Return the [X, Y] coordinate for the center point of the cell that contains the specified text.  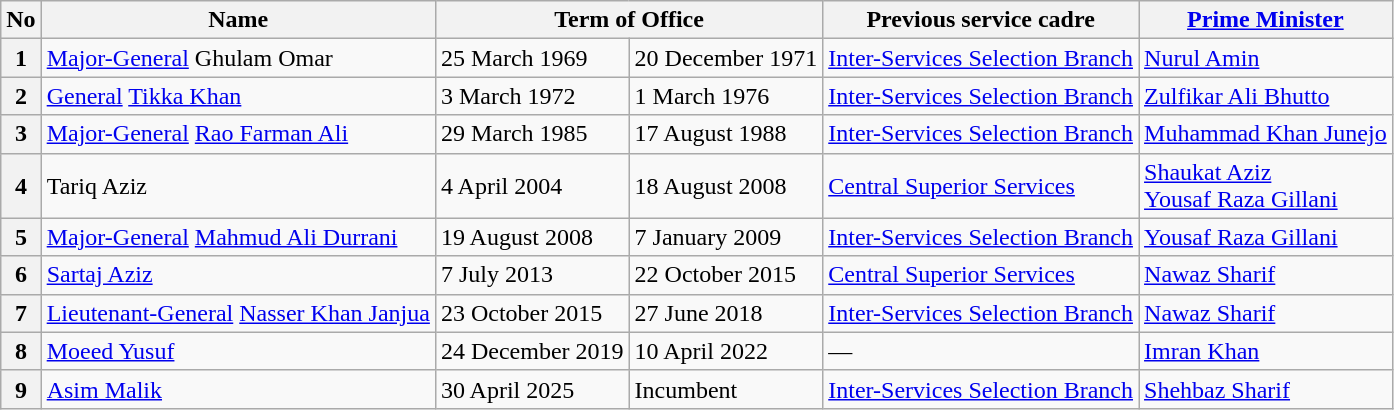
Prime Minister [1266, 20]
1 [21, 58]
Muhammad Khan Junejo [1266, 134]
30 April 2025 [532, 389]
2 [21, 96]
3 March 1972 [532, 96]
Major-General Rao Farman Ali [238, 134]
8 [21, 351]
Incumbent [726, 389]
1 March 1976 [726, 96]
3 [21, 134]
Sartaj Aziz [238, 275]
— [981, 351]
7 [21, 313]
Moeed Yusuf [238, 351]
General Tikka Khan [238, 96]
10 April 2022 [726, 351]
27 June 2018 [726, 313]
6 [21, 275]
Previous service cadre [981, 20]
24 December 2019 [532, 351]
9 [21, 389]
20 December 1971 [726, 58]
Imran Khan [1266, 351]
Name [238, 20]
7 January 2009 [726, 237]
Shaukat AzizYousaf Raza Gillani [1266, 186]
Yousaf Raza Gillani [1266, 237]
Zulfikar Ali Bhutto [1266, 96]
23 October 2015 [532, 313]
Tariq Aziz [238, 186]
Major-General Mahmud Ali Durrani [238, 237]
No [21, 20]
25 March 1969 [532, 58]
19 August 2008 [532, 237]
4 [21, 186]
7 July 2013 [532, 275]
Lieutenant-General Nasser Khan Janjua [238, 313]
Term of Office [628, 20]
29 March 1985 [532, 134]
4 April 2004 [532, 186]
5 [21, 237]
Nurul Amin [1266, 58]
22 October 2015 [726, 275]
Asim Malik [238, 389]
18 August 2008 [726, 186]
Major-General Ghulam Omar [238, 58]
Shehbaz Sharif [1266, 389]
17 August 1988 [726, 134]
